Locate the cell with the specified text and output its [x, y] center coordinate. 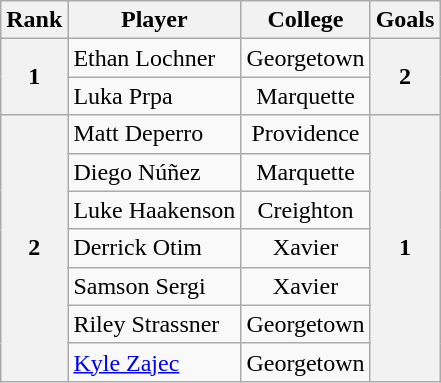
Samson Sergi [154, 286]
Goals [405, 20]
Creighton [306, 210]
Riley Strassner [154, 324]
Matt Deperro [154, 134]
Player [154, 20]
Luke Haakenson [154, 210]
Luka Prpa [154, 96]
Ethan Lochner [154, 58]
College [306, 20]
Providence [306, 134]
Kyle Zajec [154, 362]
Derrick Otim [154, 248]
Diego Núñez [154, 172]
Rank [34, 20]
